For the text-containing cell, return its midpoint in (x, y) coordinate format. 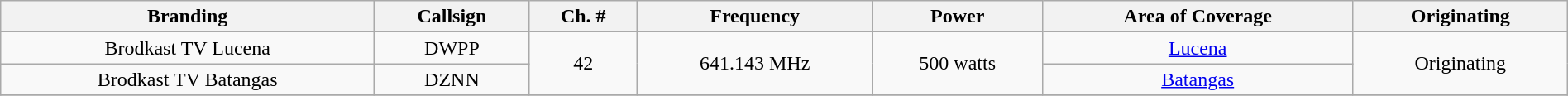
Area of Coverage (1198, 17)
Brodkast TV Batangas (188, 79)
Brodkast TV Lucena (188, 48)
Branding (188, 17)
Power (958, 17)
Frequency (754, 17)
DWPP (452, 48)
Lucena (1198, 48)
500 watts (958, 64)
641.143 MHz (754, 64)
Callsign (452, 17)
Ch. # (583, 17)
42 (583, 64)
Batangas (1198, 79)
DZNN (452, 79)
